Determine the [x, y] coordinate at the center of the cell enclosing the given text.  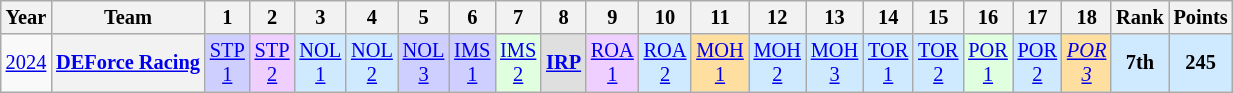
4 [372, 17]
POR1 [988, 63]
12 [778, 17]
2 [272, 17]
5 [424, 17]
POR3 [1086, 63]
2024 [26, 63]
DEForce Racing [128, 63]
7 [518, 17]
MOH2 [778, 63]
IRP [564, 63]
8 [564, 17]
ROA2 [666, 63]
TOR2 [938, 63]
POR2 [1038, 63]
Rank [1140, 17]
1 [228, 17]
Team [128, 17]
MOH1 [720, 63]
15 [938, 17]
NOL3 [424, 63]
13 [834, 17]
Year [26, 17]
Points [1201, 17]
TOR1 [888, 63]
17 [1038, 17]
NOL2 [372, 63]
18 [1086, 17]
MOH3 [834, 63]
STP2 [272, 63]
7th [1140, 63]
ROA1 [612, 63]
STP1 [228, 63]
10 [666, 17]
11 [720, 17]
3 [321, 17]
14 [888, 17]
9 [612, 17]
IMS2 [518, 63]
IMS1 [472, 63]
245 [1201, 63]
NOL1 [321, 63]
6 [472, 17]
16 [988, 17]
